Extract the [X, Y] coordinate from the center of the cell holding the provided text.  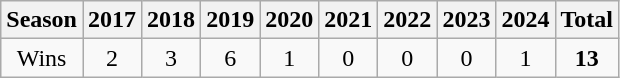
2018 [172, 20]
2023 [466, 20]
Wins [42, 58]
2021 [348, 20]
2024 [526, 20]
2 [112, 58]
3 [172, 58]
2019 [230, 20]
13 [587, 58]
Season [42, 20]
2020 [290, 20]
2022 [408, 20]
6 [230, 58]
2017 [112, 20]
Total [587, 20]
